Output the [x, y] coordinate of the center of the cell containing the given text.  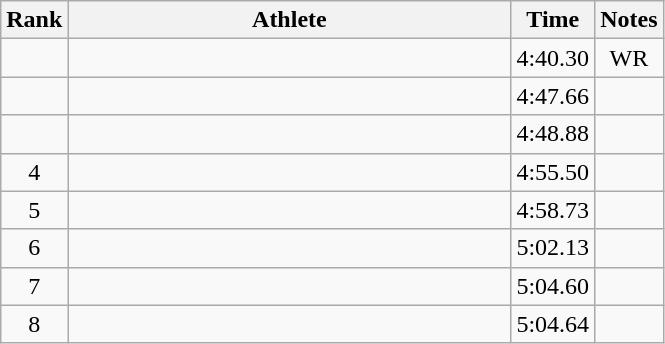
4:40.30 [553, 58]
5:04.64 [553, 324]
Athlete [290, 20]
Time [553, 20]
5 [34, 210]
4 [34, 172]
4:48.88 [553, 134]
4:55.50 [553, 172]
Rank [34, 20]
4:58.73 [553, 210]
WR [629, 58]
7 [34, 286]
Notes [629, 20]
5:02.13 [553, 248]
4:47.66 [553, 96]
5:04.60 [553, 286]
6 [34, 248]
8 [34, 324]
